Output the [X, Y] coordinate of the center of the cell containing the given text.  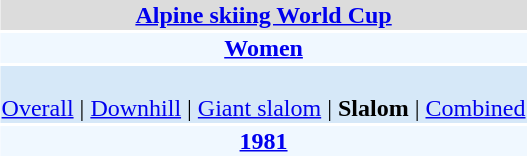
Alpine skiing World Cup [264, 15]
Women [264, 48]
Overall | Downhill | Giant slalom | Slalom | Combined [264, 94]
1981 [264, 141]
